Output the [x, y] coordinate of the center of the cell containing the given text.  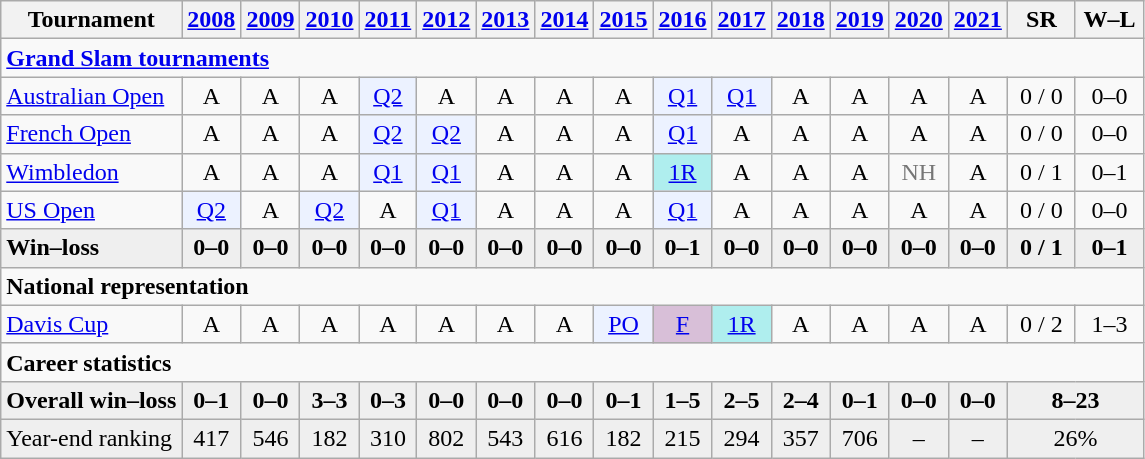
NH [918, 172]
616 [564, 438]
2008 [212, 20]
Grand Slam tournaments [572, 58]
546 [270, 438]
26% [1075, 438]
2017 [742, 20]
PO [624, 324]
2013 [506, 20]
Overall win–loss [92, 400]
2009 [270, 20]
National representation [572, 286]
2016 [682, 20]
357 [800, 438]
Career statistics [572, 362]
Tournament [92, 20]
310 [388, 438]
417 [212, 438]
W–L [1109, 20]
0 / 2 [1041, 324]
Year-end ranking [92, 438]
1–5 [682, 400]
SR [1041, 20]
2018 [800, 20]
2–5 [742, 400]
Win–loss [92, 248]
706 [860, 438]
2020 [918, 20]
2015 [624, 20]
Australian Open [92, 96]
802 [446, 438]
2021 [978, 20]
543 [506, 438]
2014 [564, 20]
2–4 [800, 400]
US Open [92, 210]
2010 [330, 20]
French Open [92, 134]
Davis Cup [92, 324]
Wimbledon [92, 172]
8–23 [1075, 400]
215 [682, 438]
3–3 [330, 400]
0–3 [388, 400]
F [682, 324]
1–3 [1109, 324]
2019 [860, 20]
2011 [388, 20]
2012 [446, 20]
294 [742, 438]
